Capture the cell that displays the provided text and extract its (x, y) central coordinate. 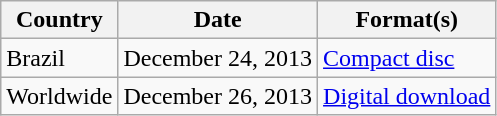
Worldwide (60, 96)
Date (218, 20)
December 26, 2013 (218, 96)
December 24, 2013 (218, 58)
Country (60, 20)
Brazil (60, 58)
Format(s) (407, 20)
Compact disc (407, 58)
Digital download (407, 96)
